Find where the given text appears and provide that cell's center as (X, Y) coordinate. 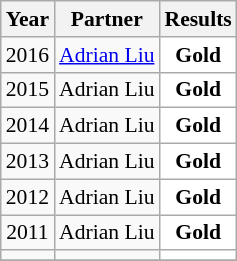
Results (198, 19)
2013 (28, 162)
2016 (28, 55)
2012 (28, 197)
2011 (28, 233)
2014 (28, 126)
Partner (106, 19)
Year (28, 19)
2015 (28, 90)
